Capture the cell that displays the provided text and extract its [x, y] central coordinate. 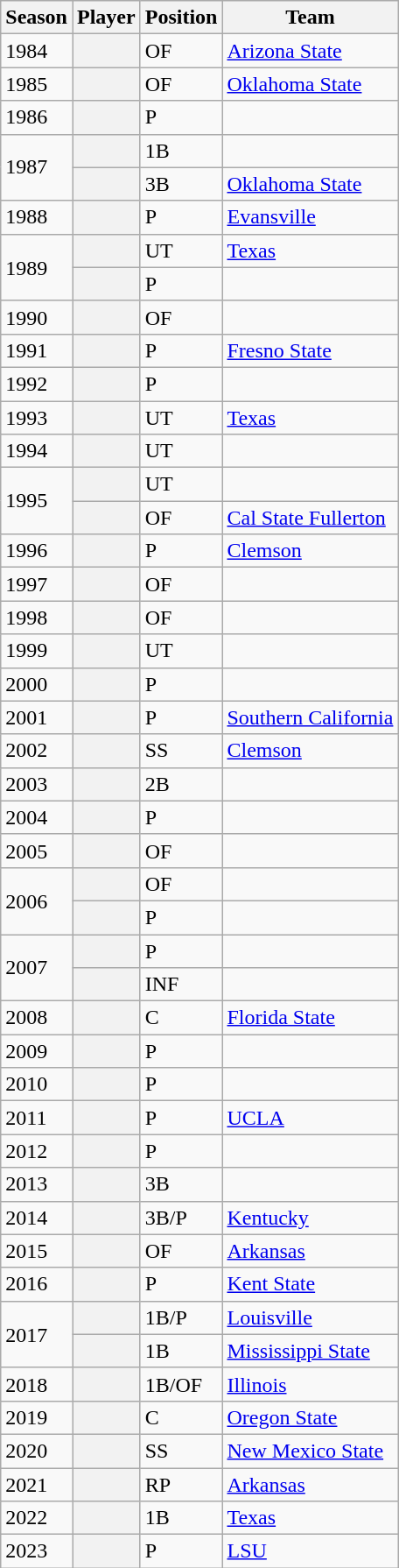
2012 [37, 1151]
1997 [37, 584]
Florida State [310, 1018]
1987 [37, 167]
2021 [37, 1485]
2007 [37, 967]
1B/OF [181, 1384]
2013 [37, 1184]
2002 [37, 751]
Cal State Fullerton [310, 518]
2010 [37, 1084]
Fresno State [310, 350]
UCLA [310, 1118]
Arizona State [310, 51]
2004 [37, 817]
2009 [37, 1051]
1996 [37, 551]
2018 [37, 1384]
1993 [37, 418]
2014 [37, 1218]
2008 [37, 1018]
2011 [37, 1118]
Season [37, 18]
INF [181, 985]
2005 [37, 851]
1988 [37, 217]
2019 [37, 1417]
2001 [37, 717]
1986 [37, 117]
2023 [37, 1551]
1985 [37, 84]
1998 [37, 618]
New Mexico State [310, 1451]
2020 [37, 1451]
1994 [37, 451]
1999 [37, 651]
3B/P [181, 1218]
2000 [37, 684]
Louisville [310, 1317]
Player [106, 18]
1B/P [181, 1317]
Position [181, 18]
Kentucky [310, 1218]
1995 [37, 501]
1992 [37, 384]
2017 [37, 1334]
1984 [37, 51]
Illinois [310, 1384]
Team [310, 18]
1991 [37, 350]
2016 [37, 1284]
1990 [37, 317]
2003 [37, 784]
Evansville [310, 217]
Kent State [310, 1284]
LSU [310, 1551]
RP [181, 1485]
Mississippi State [310, 1351]
2022 [37, 1518]
2B [181, 784]
2015 [37, 1251]
Southern California [310, 717]
2006 [37, 901]
1989 [37, 267]
Oregon State [310, 1417]
